Find where the given text appears and provide that cell's center as (x, y) coordinate. 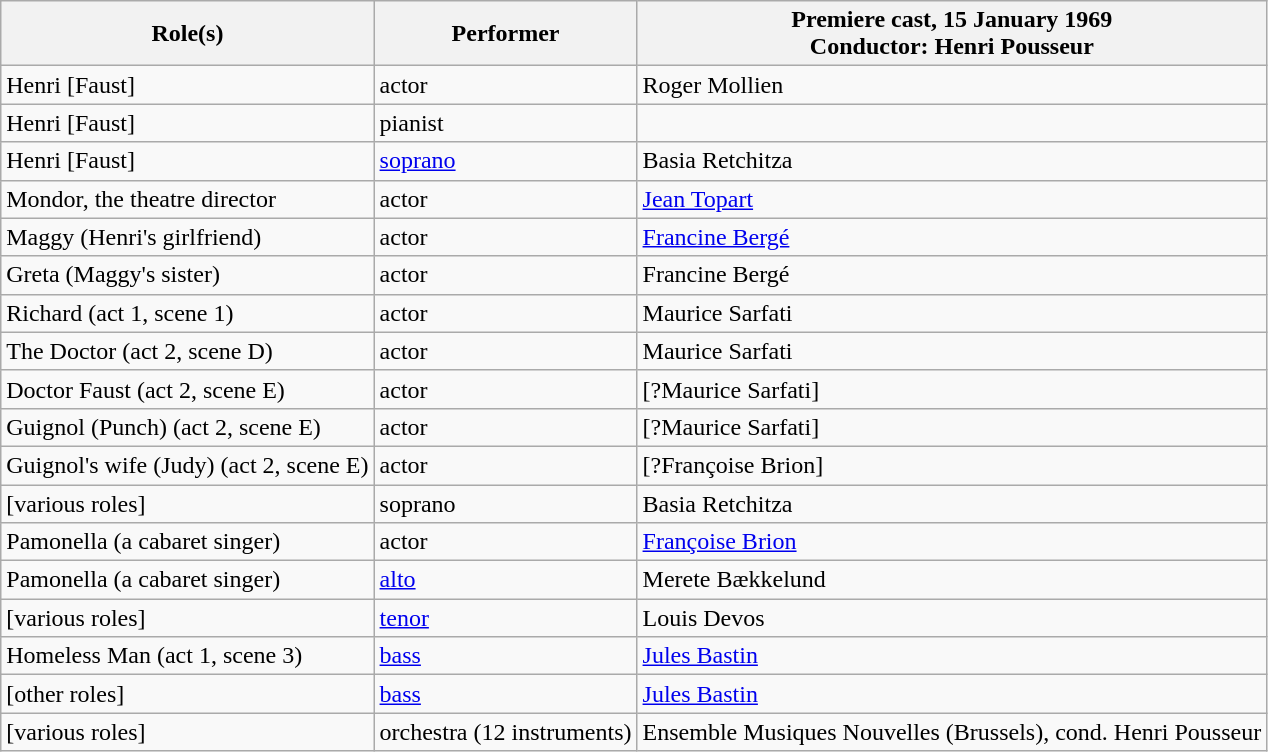
Role(s) (188, 34)
orchestra (12 instruments) (506, 732)
alto (506, 580)
Françoise Brion (952, 542)
tenor (506, 618)
The Doctor (act 2, scene D) (188, 351)
[other roles] (188, 694)
pianist (506, 123)
Ensemble Musiques Nouvelles (Brussels), cond. Henri Pousseur (952, 732)
Mondor, the theatre director (188, 199)
Richard (act 1, scene 1) (188, 313)
Premiere cast, 15 January 1969Conductor: Henri Pousseur (952, 34)
Guignol's wife (Judy) (act 2, scene E) (188, 465)
[?Françoise Brion] (952, 465)
Performer (506, 34)
Merete Bækkelund (952, 580)
Maggy (Henri's girlfriend) (188, 237)
Greta (Maggy's sister) (188, 275)
Jean Topart (952, 199)
Homeless Man (act 1, scene 3) (188, 656)
Roger Mollien (952, 85)
Doctor Faust (act 2, scene E) (188, 389)
Louis Devos (952, 618)
Guignol (Punch) (act 2, scene E) (188, 427)
